Scan for the cell matching the given text and deliver its [x, y] coordinate at center. 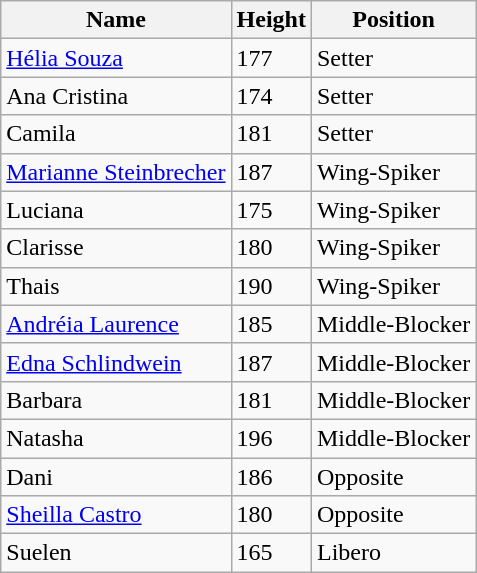
Sheilla Castro [116, 515]
185 [271, 324]
Dani [116, 477]
Andréia Laurence [116, 324]
Marianne Steinbrecher [116, 172]
Thais [116, 286]
Barbara [116, 400]
Camila [116, 134]
165 [271, 553]
Libero [393, 553]
177 [271, 58]
Position [393, 20]
Edna Schlindwein [116, 362]
190 [271, 286]
Ana Cristina [116, 96]
Hélia Souza [116, 58]
Clarisse [116, 248]
Luciana [116, 210]
196 [271, 438]
Height [271, 20]
186 [271, 477]
Name [116, 20]
174 [271, 96]
Natasha [116, 438]
175 [271, 210]
Suelen [116, 553]
